Output the (X, Y) coordinate of the center of the cell containing the given text.  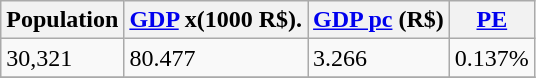
GDP x(1000 R$). (216, 20)
GDP pc (R$) (379, 20)
30,321 (62, 58)
0.137% (492, 58)
Population (62, 20)
80.477 (216, 58)
3.266 (379, 58)
PE (492, 20)
